Find where the given text appears and provide that cell's center as [X, Y] coordinate. 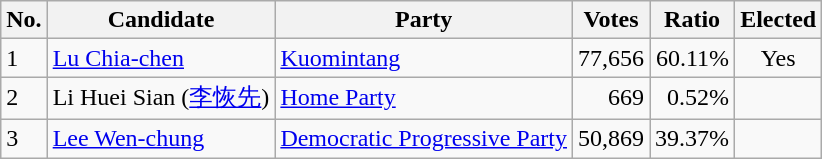
Democratic Progressive Party [424, 138]
Kuomintang [424, 58]
Elected [778, 20]
77,656 [612, 58]
Candidate [161, 20]
No. [24, 20]
Votes [612, 20]
Home Party [424, 98]
Li Huei Sian (李恢先) [161, 98]
Ratio [692, 20]
Lee Wen-chung [161, 138]
2 [24, 98]
Yes [778, 58]
Party [424, 20]
39.37% [692, 138]
60.11% [692, 58]
1 [24, 58]
3 [24, 138]
50,869 [612, 138]
669 [612, 98]
0.52% [692, 98]
Lu Chia-chen [161, 58]
